Capture the cell that displays the provided text and extract its (x, y) central coordinate. 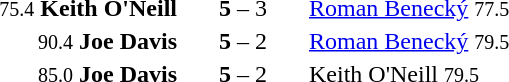
5 – 2 (244, 41)
